Extract the (X, Y) coordinate from the center of the cell holding the provided text.  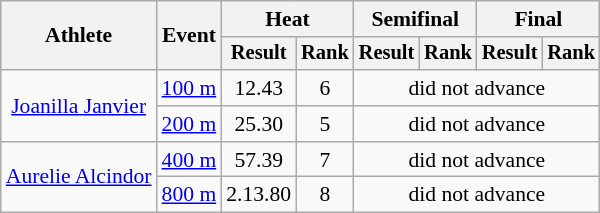
5 (325, 124)
Semifinal (416, 19)
6 (325, 88)
Heat (287, 19)
2.13.80 (258, 195)
Joanilla Janvier (79, 106)
Event (190, 36)
12.43 (258, 88)
Athlete (79, 36)
Aurelie Alcindor (79, 178)
200 m (190, 124)
400 m (190, 160)
25.30 (258, 124)
8 (325, 195)
7 (325, 160)
Final (538, 19)
800 m (190, 195)
57.39 (258, 160)
100 m (190, 88)
